Scan for the cell matching the given text and deliver its [X, Y] coordinate at center. 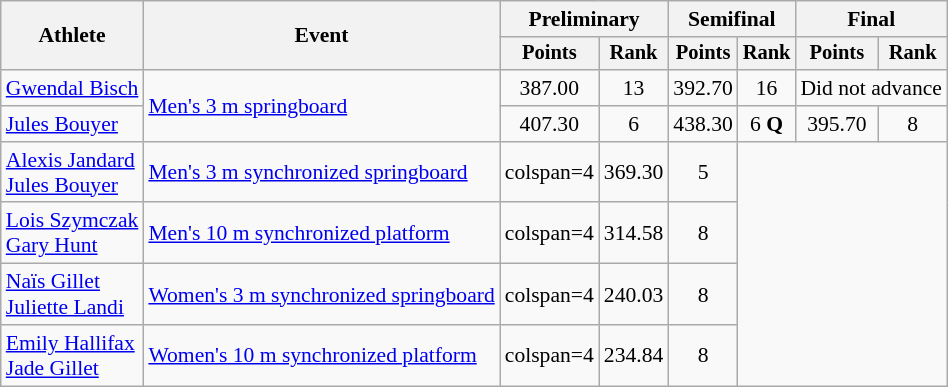
392.70 [702, 88]
Naïs Gillet Juliette Landi [72, 294]
Did not advance [871, 88]
Men's 10 m synchronized platform [321, 234]
16 [767, 88]
234.84 [634, 356]
Alexis Jandard Jules Bouyer [72, 172]
Athlete [72, 36]
387.00 [550, 88]
Women's 3 m synchronized springboard [321, 294]
Emily HallifaxJade Gillet [72, 356]
438.30 [702, 124]
13 [634, 88]
240.03 [634, 294]
Men's 3 m synchronized springboard [321, 172]
5 [702, 172]
Women's 10 m synchronized platform [321, 356]
369.30 [634, 172]
314.58 [634, 234]
6 [634, 124]
Jules Bouyer [72, 124]
Event [321, 36]
Lois Szymczak Gary Hunt [72, 234]
Final [871, 19]
Semifinal [732, 19]
6 Q [767, 124]
395.70 [836, 124]
Men's 3 m springboard [321, 106]
Preliminary [584, 19]
Gwendal Bisch [72, 88]
407.30 [550, 124]
